Pinpoint the cell where the given text exists, returning its [X, Y] midpoint coordinate. 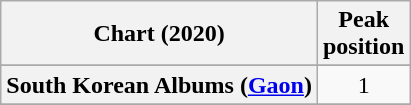
1 [363, 85]
Peakposition [363, 34]
South Korean Albums (Gaon) [160, 85]
Chart (2020) [160, 34]
